Locate the cell with the specified text and output its (X, Y) center coordinate. 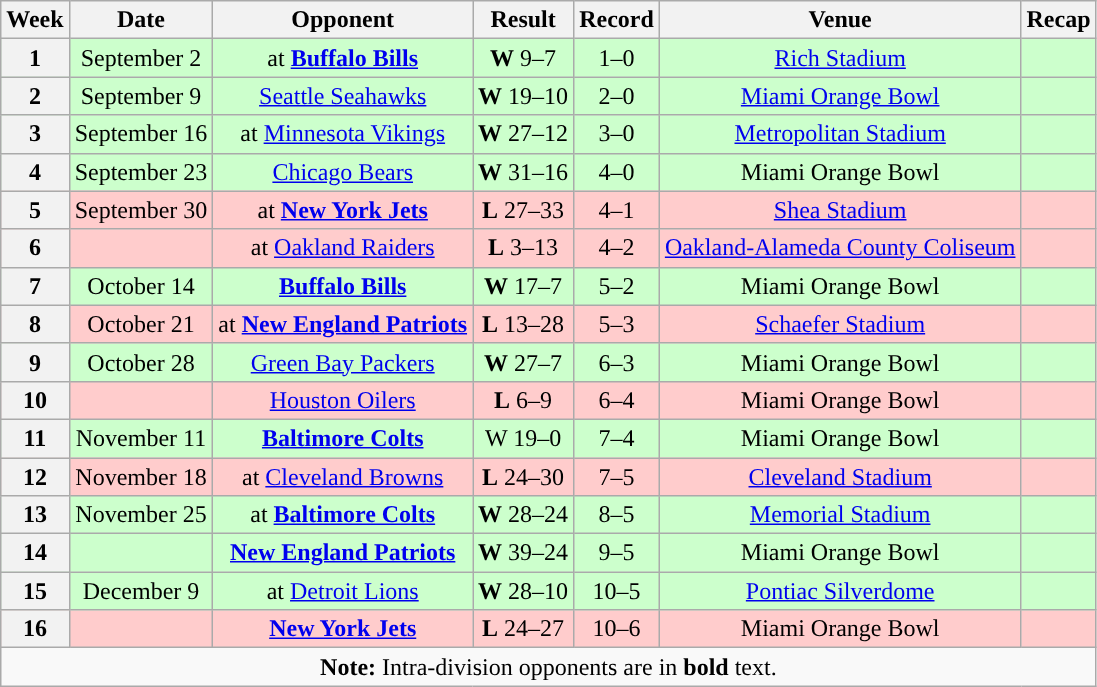
7 (35, 286)
L 24–27 (524, 629)
Chicago Bears (343, 172)
15 (35, 591)
1 (35, 58)
September 9 (141, 96)
3 (35, 134)
4–2 (617, 248)
W 9–7 (524, 58)
Shea Stadium (840, 210)
at Cleveland Browns (343, 477)
9 (35, 362)
Result (524, 20)
Schaefer Stadium (840, 324)
W 28–10 (524, 591)
at Detroit Lions (343, 591)
6–4 (617, 400)
3–0 (617, 134)
14 (35, 553)
16 (35, 629)
13 (35, 515)
2 (35, 96)
Memorial Stadium (840, 515)
at Minnesota Vikings (343, 134)
at Baltimore Colts (343, 515)
W 27–12 (524, 134)
5 (35, 210)
5–3 (617, 324)
at Oakland Raiders (343, 248)
W 17–7 (524, 286)
September 2 (141, 58)
9–5 (617, 553)
at New England Patriots (343, 324)
Houston Oilers (343, 400)
10–6 (617, 629)
Seattle Seahawks (343, 96)
1–0 (617, 58)
L 13–28 (524, 324)
12 (35, 477)
L 24–30 (524, 477)
Baltimore Colts (343, 438)
7–4 (617, 438)
at New York Jets (343, 210)
W 19–0 (524, 438)
W 31–16 (524, 172)
September 16 (141, 134)
Metropolitan Stadium (840, 134)
10–5 (617, 591)
W 28–24 (524, 515)
Buffalo Bills (343, 286)
Green Bay Packers (343, 362)
October 28 (141, 362)
September 30 (141, 210)
4–1 (617, 210)
Rich Stadium (840, 58)
W 39–24 (524, 553)
Note: Intra-division opponents are in bold text. (548, 667)
December 9 (141, 591)
L 27–33 (524, 210)
W 27–7 (524, 362)
Date (141, 20)
New York Jets (343, 629)
Cleveland Stadium (840, 477)
New England Patriots (343, 553)
Pontiac Silverdome (840, 591)
Opponent (343, 20)
2–0 (617, 96)
L 6–9 (524, 400)
10 (35, 400)
Record (617, 20)
11 (35, 438)
Oakland-Alameda County Coliseum (840, 248)
Venue (840, 20)
8–5 (617, 515)
October 14 (141, 286)
7–5 (617, 477)
4 (35, 172)
November 18 (141, 477)
6–3 (617, 362)
September 23 (141, 172)
October 21 (141, 324)
5–2 (617, 286)
L 3–13 (524, 248)
November 25 (141, 515)
Recap (1058, 20)
at Buffalo Bills (343, 58)
8 (35, 324)
Week (35, 20)
W 19–10 (524, 96)
6 (35, 248)
November 11 (141, 438)
4–0 (617, 172)
